From the cell containing the given text, extract its center point as (X, Y) coordinate. 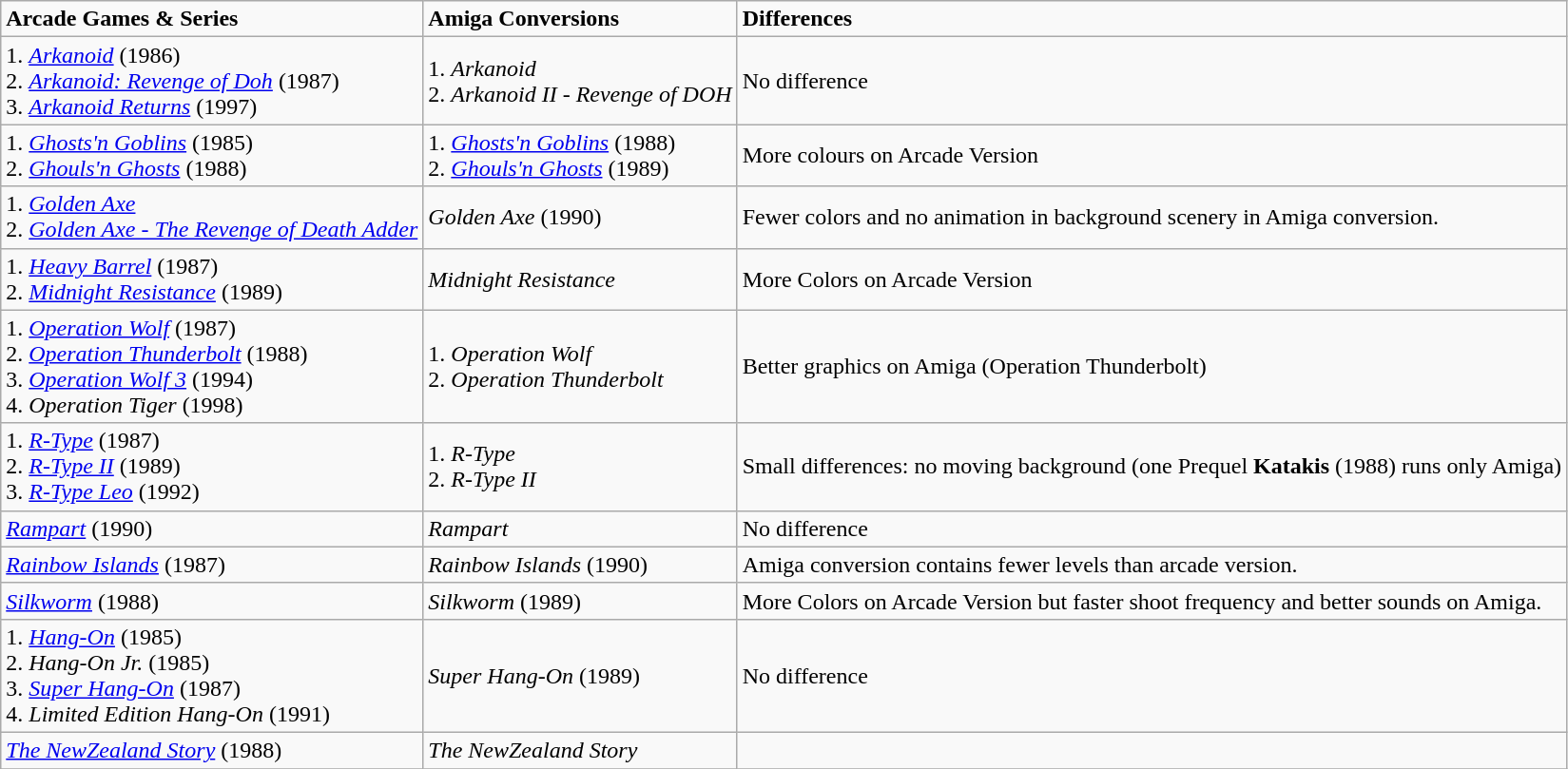
Small differences: no moving background (one Prequel Katakis (1988) runs only Amiga) (1152, 467)
Rainbow Islands (1990) (580, 565)
Silkworm (1989) (580, 601)
Fewer colors and no animation in background scenery in Amiga conversion. (1152, 217)
Midnight Resistance (580, 279)
Rampart (1990) (212, 529)
The NewZealand Story (580, 750)
More Colors on Arcade Version (1152, 279)
1. Arkanoid (1986)2. Arkanoid: Revenge of Doh (1987) 3. Arkanoid Returns (1997) (212, 81)
Differences (1152, 19)
Amiga Conversions (580, 19)
1. Operation Wolf2. Operation Thunderbolt (580, 367)
More Colors on Arcade Version but faster shoot frequency and better sounds on Amiga. (1152, 601)
1. Ghosts'n Goblins (1988)2. Ghouls'n Ghosts (1989) (580, 156)
1. Operation Wolf (1987)2. Operation Thunderbolt (1988) 3. Operation Wolf 3 (1994) 4. Operation Tiger (1998) (212, 367)
The NewZealand Story (1988) (212, 750)
1. Heavy Barrel (1987)2. Midnight Resistance (1989) (212, 279)
Rainbow Islands (1987) (212, 565)
Super Hang-On (1989) (580, 675)
Amiga conversion contains fewer levels than arcade version. (1152, 565)
Rampart (580, 529)
Silkworm (1988) (212, 601)
Better graphics on Amiga (Operation Thunderbolt) (1152, 367)
Arcade Games & Series (212, 19)
1. Arkanoid2. Arkanoid II - Revenge of DOH (580, 81)
1. Golden Axe2. Golden Axe - The Revenge of Death Adder (212, 217)
Golden Axe (1990) (580, 217)
1. Hang-On (1985)2. Hang-On Jr. (1985) 3. Super Hang-On (1987) 4. Limited Edition Hang-On (1991) (212, 675)
1. R-Type2. R-Type II (580, 467)
More colours on Arcade Version (1152, 156)
1. R-Type (1987)2. R-Type II (1989) 3. R-Type Leo (1992) (212, 467)
1. Ghosts'n Goblins (1985)2. Ghouls'n Ghosts (1988) (212, 156)
